Extract the (x, y) coordinate from the center of the cell holding the provided text.  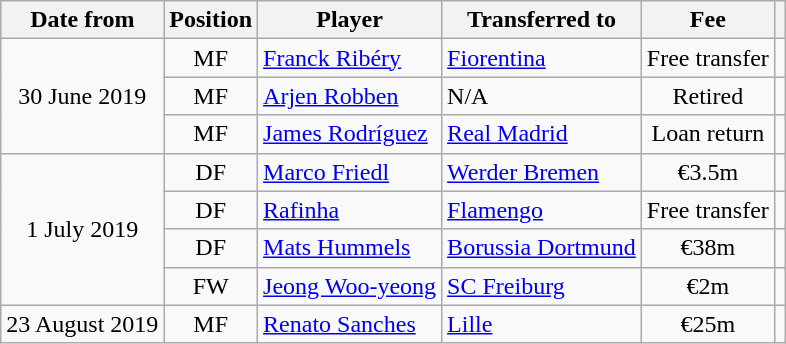
Marco Friedl (350, 172)
James Rodríguez (350, 134)
Player (350, 20)
30 June 2019 (82, 96)
Fee (708, 20)
SC Freiburg (542, 286)
Position (211, 20)
23 August 2019 (82, 324)
Franck Ribéry (350, 58)
Renato Sanches (350, 324)
N/A (542, 96)
€3.5m (708, 172)
€38m (708, 248)
Jeong Woo-yeong (350, 286)
Rafinha (350, 210)
Mats Hummels (350, 248)
Arjen Robben (350, 96)
Transferred to (542, 20)
€2m (708, 286)
Werder Bremen (542, 172)
FW (211, 286)
Flamengo (542, 210)
Real Madrid (542, 134)
Fiorentina (542, 58)
Date from (82, 20)
Loan return (708, 134)
Retired (708, 96)
Lille (542, 324)
€25m (708, 324)
Borussia Dortmund (542, 248)
1 July 2019 (82, 229)
